Search for the cell housing the specified text and yield its [x, y] center coordinate. 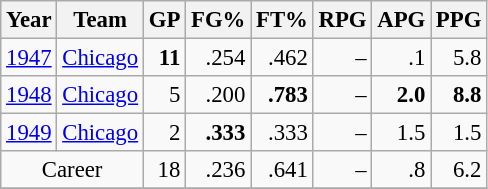
.462 [282, 58]
Team [100, 20]
APG [402, 20]
.254 [218, 58]
Career [72, 170]
.783 [282, 95]
1948 [29, 95]
FT% [282, 20]
.236 [218, 170]
.1 [402, 58]
.200 [218, 95]
5 [164, 95]
RPG [342, 20]
2 [164, 133]
6.2 [459, 170]
.641 [282, 170]
1949 [29, 133]
FG% [218, 20]
18 [164, 170]
11 [164, 58]
GP [164, 20]
5.8 [459, 58]
PPG [459, 20]
.8 [402, 170]
2.0 [402, 95]
1947 [29, 58]
Year [29, 20]
8.8 [459, 95]
